For the text-containing cell, return its midpoint in [X, Y] coordinate format. 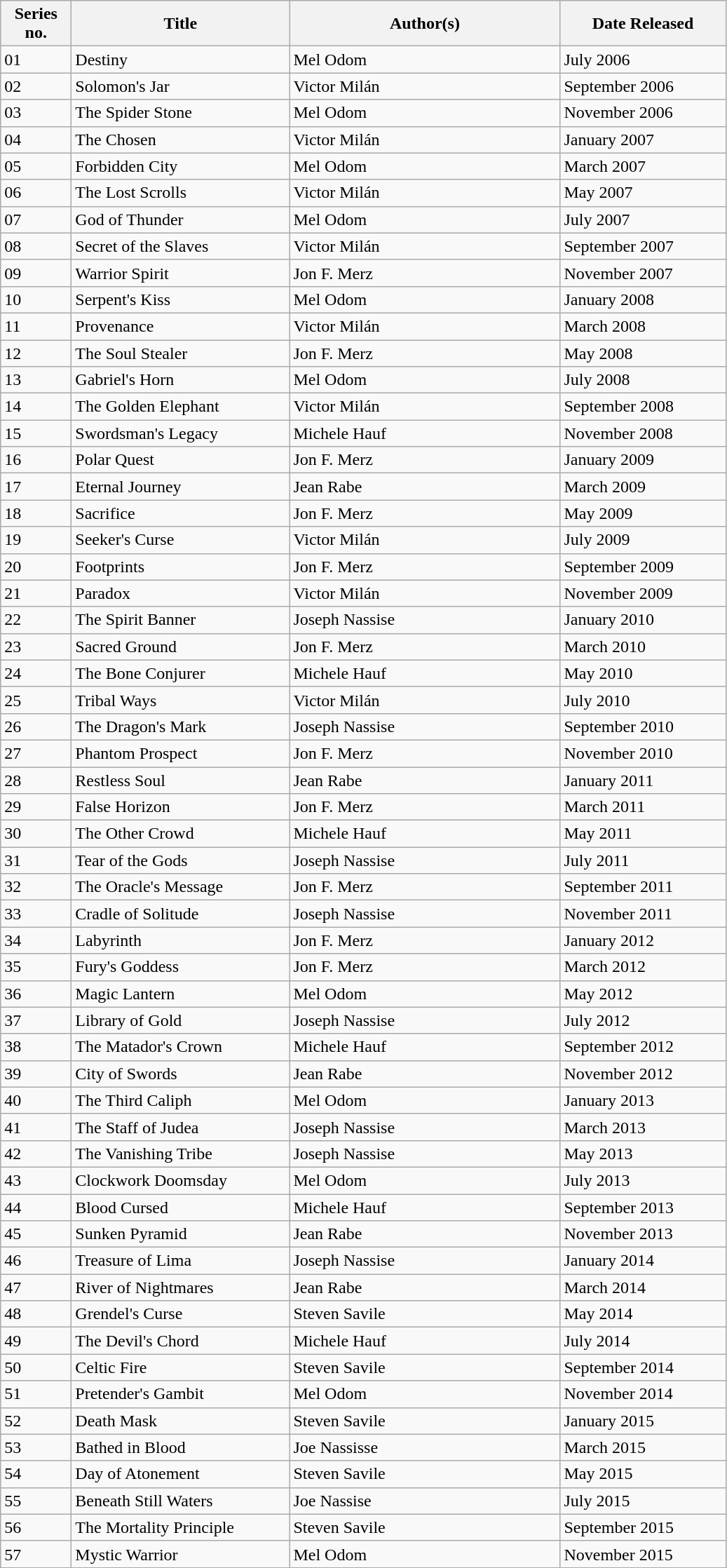
Gabriel's Horn [181, 380]
Provenance [181, 326]
36 [36, 994]
May 2007 [643, 193]
51 [36, 1394]
March 2011 [643, 807]
September 2006 [643, 86]
16 [36, 460]
39 [36, 1074]
Destiny [181, 60]
July 2008 [643, 380]
July 2007 [643, 219]
January 2007 [643, 140]
Tear of the Gods [181, 860]
River of Nightmares [181, 1287]
May 2010 [643, 673]
Magic Lantern [181, 994]
The Soul Stealer [181, 353]
July 2012 [643, 1020]
55 [36, 1501]
27 [36, 753]
November 2013 [643, 1234]
July 2009 [643, 540]
September 2015 [643, 1527]
57 [36, 1554]
25 [36, 700]
10 [36, 299]
26 [36, 726]
November 2006 [643, 113]
The Bone Conjurer [181, 673]
The Spirit Banner [181, 620]
Sacrifice [181, 513]
Mystic Warrior [181, 1554]
Joe Nassise [425, 1501]
13 [36, 380]
March 2013 [643, 1127]
The Other Crowd [181, 834]
Fury's Goddess [181, 967]
May 2011 [643, 834]
18 [36, 513]
04 [36, 140]
49 [36, 1341]
Series no. [36, 24]
Forbidden City [181, 166]
September 2012 [643, 1047]
Eternal Journey [181, 487]
41 [36, 1127]
The Lost Scrolls [181, 193]
May 2009 [643, 513]
38 [36, 1047]
The Golden Elephant [181, 407]
33 [36, 914]
Pretender's Gambit [181, 1394]
11 [36, 326]
44 [36, 1207]
November 2007 [643, 273]
32 [36, 887]
Footprints [181, 567]
September 2009 [643, 567]
Cradle of Solitude [181, 914]
November 2008 [643, 433]
May 2014 [643, 1314]
Warrior Spirit [181, 273]
20 [36, 567]
Tribal Ways [181, 700]
The Oracle's Message [181, 887]
January 2008 [643, 299]
19 [36, 540]
March 2007 [643, 166]
Joe Nassisse [425, 1447]
12 [36, 353]
Clockwork Doomsday [181, 1180]
14 [36, 407]
The Staff of Judea [181, 1127]
47 [36, 1287]
Author(s) [425, 24]
September 2008 [643, 407]
46 [36, 1261]
29 [36, 807]
January 2013 [643, 1100]
Sacred Ground [181, 647]
Swordsman's Legacy [181, 433]
March 2008 [643, 326]
January 2009 [643, 460]
Labyrinth [181, 940]
September 2013 [643, 1207]
Grendel's Curse [181, 1314]
July 2014 [643, 1341]
The Mortality Principle [181, 1527]
Death Mask [181, 1421]
01 [36, 60]
43 [36, 1180]
21 [36, 593]
July 2010 [643, 700]
Phantom Prospect [181, 753]
November 2012 [643, 1074]
July 2013 [643, 1180]
Serpent's Kiss [181, 299]
37 [36, 1020]
May 2013 [643, 1154]
17 [36, 487]
42 [36, 1154]
God of Thunder [181, 219]
35 [36, 967]
Bathed in Blood [181, 1447]
January 2014 [643, 1261]
28 [36, 780]
52 [36, 1421]
March 2009 [643, 487]
Seeker's Curse [181, 540]
Blood Cursed [181, 1207]
January 2015 [643, 1421]
Secret of the Slaves [181, 246]
05 [36, 166]
The Dragon's Mark [181, 726]
July 2006 [643, 60]
30 [36, 834]
23 [36, 647]
22 [36, 620]
50 [36, 1367]
May 2012 [643, 994]
The Third Caliph [181, 1100]
November 2009 [643, 593]
November 2014 [643, 1394]
The Chosen [181, 140]
September 2014 [643, 1367]
September 2010 [643, 726]
08 [36, 246]
September 2007 [643, 246]
Solomon's Jar [181, 86]
March 2012 [643, 967]
Polar Quest [181, 460]
34 [36, 940]
September 2011 [643, 887]
Paradox [181, 593]
The Vanishing Tribe [181, 1154]
Sunken Pyramid [181, 1234]
03 [36, 113]
Treasure of Lima [181, 1261]
July 2011 [643, 860]
The Spider Stone [181, 113]
May 2008 [643, 353]
48 [36, 1314]
Restless Soul [181, 780]
Library of Gold [181, 1020]
Title [181, 24]
False Horizon [181, 807]
Celtic Fire [181, 1367]
January 2012 [643, 940]
March 2015 [643, 1447]
November 2011 [643, 914]
May 2015 [643, 1474]
The Devil's Chord [181, 1341]
54 [36, 1474]
45 [36, 1234]
Date Released [643, 24]
November 2015 [643, 1554]
56 [36, 1527]
31 [36, 860]
January 2011 [643, 780]
January 2010 [643, 620]
53 [36, 1447]
24 [36, 673]
02 [36, 86]
November 2010 [643, 753]
March 2014 [643, 1287]
15 [36, 433]
Day of Atonement [181, 1474]
07 [36, 219]
40 [36, 1100]
The Matador's Crown [181, 1047]
Beneath Still Waters [181, 1501]
March 2010 [643, 647]
06 [36, 193]
July 2015 [643, 1501]
City of Swords [181, 1074]
09 [36, 273]
